Output the [X, Y] coordinate of the center of the cell containing the given text.  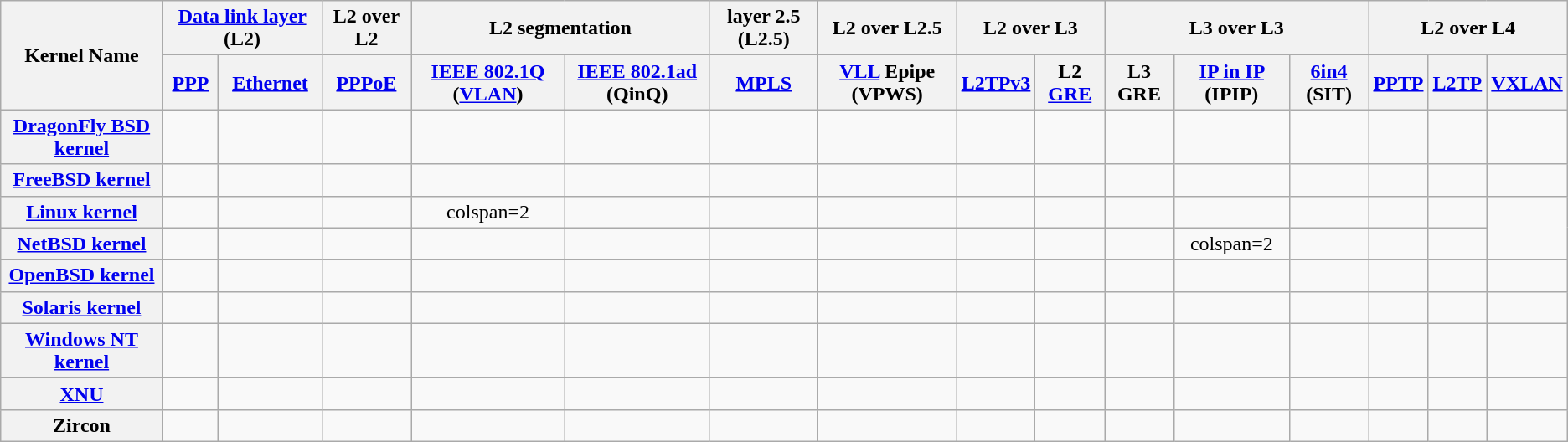
Linux kernel [82, 212]
NetBSD kernel [82, 244]
L2 segmentation [560, 28]
PPTP [1399, 82]
IEEE 802.1ad (QinQ) [637, 82]
PPPoE [367, 82]
VXLAN [1527, 82]
VLL Epipe (VPWS) [887, 82]
IEEE 802.1Q (VLAN) [487, 82]
L2 over L3 [1030, 28]
Data link layer (L2) [242, 28]
FreeBSD kernel [82, 180]
L3 GRE [1139, 82]
L2 over L2 [367, 28]
L2TPv3 [996, 82]
IP in IP (IPIP) [1231, 82]
DragonFly BSD kernel [82, 137]
L2 GRE [1070, 82]
L2 over L4 [1467, 28]
L2 over L2.5 [887, 28]
Ethernet [270, 82]
L2TP [1457, 82]
Solaris kernel [82, 307]
MPLS [764, 82]
6in4 (SIT) [1328, 82]
Windows NT kernel [82, 350]
OpenBSD kernel [82, 275]
XNU [82, 393]
L3 over L3 [1236, 28]
PPP [191, 82]
Zircon [82, 425]
layer 2.5 (L2.5) [764, 28]
Kernel Name [82, 55]
